Identify which cell holds the provided text, then report its (x, y) central coordinate. 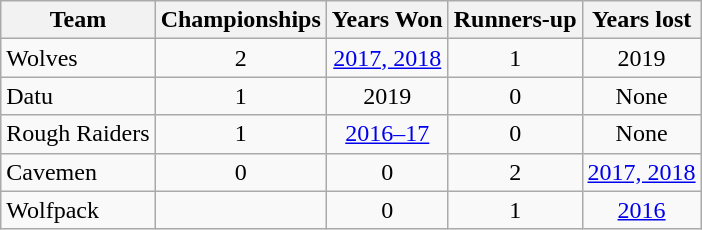
2016 (642, 210)
Championships (240, 20)
Years lost (642, 20)
Cavemen (78, 172)
Rough Raiders (78, 134)
Years Won (387, 20)
2016–17 (387, 134)
Runners-up (515, 20)
Wolves (78, 58)
Datu (78, 96)
Wolfpack (78, 210)
Team (78, 20)
